Output the [X, Y] coordinate of the center of the cell containing the given text.  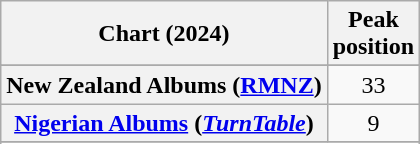
Peakposition [373, 34]
Nigerian Albums (TurnTable) [164, 123]
33 [373, 85]
New Zealand Albums (RMNZ) [164, 85]
Chart (2024) [164, 34]
9 [373, 123]
